Find where the given text appears and provide that cell's center as [X, Y] coordinate. 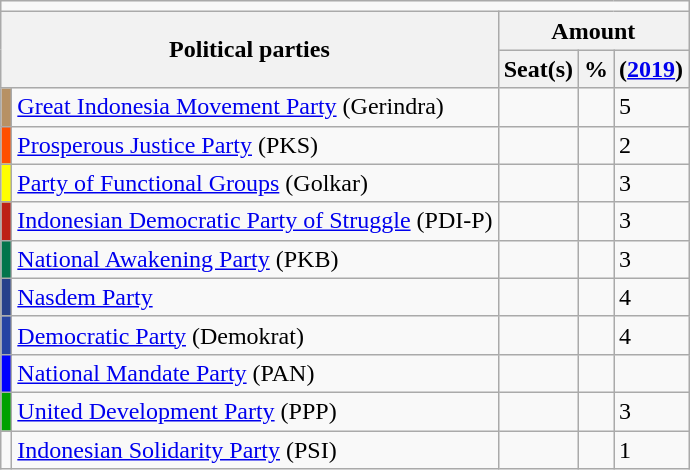
Indonesian Democratic Party of Struggle (PDI-P) [255, 221]
Nasdem Party [255, 297]
2 [652, 145]
National Awakening Party (PKB) [255, 259]
% [596, 69]
Seat(s) [538, 69]
Party of Functional Groups (Golkar) [255, 183]
Prosperous Justice Party (PKS) [255, 145]
(2019) [652, 69]
Democratic Party (Demokrat) [255, 335]
Political parties [250, 50]
National Mandate Party (PAN) [255, 373]
Great Indonesia Movement Party (Gerindra) [255, 107]
United Development Party (PPP) [255, 411]
Indonesian Solidarity Party (PSI) [255, 449]
5 [652, 107]
1 [652, 449]
Amount [593, 31]
